Capture the cell that displays the provided text and extract its (x, y) central coordinate. 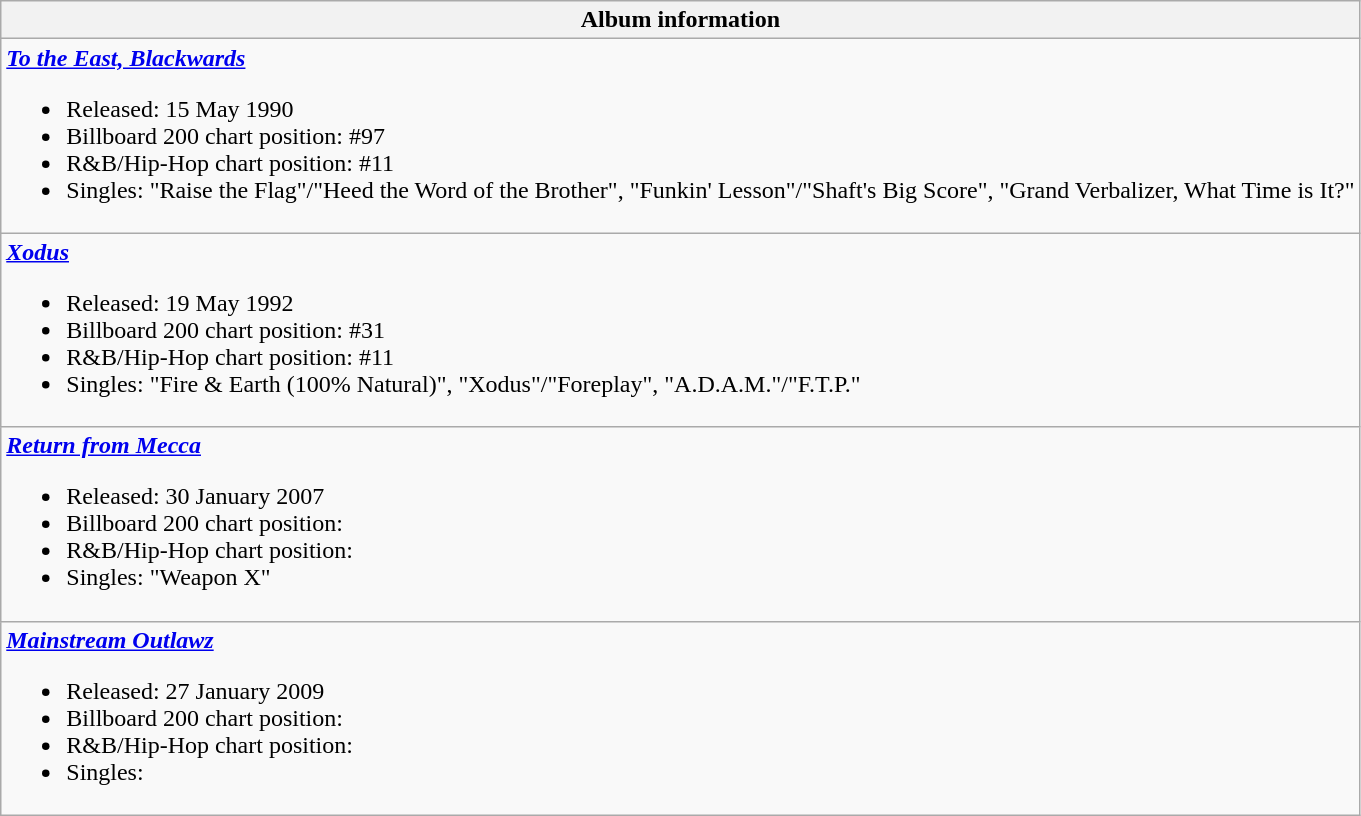
Return from MeccaReleased: 30 January 2007Billboard 200 chart position:R&B/Hip-Hop chart position:Singles: "Weapon X" (680, 524)
Album information (680, 20)
Mainstream OutlawzReleased: 27 January 2009Billboard 200 chart position:R&B/Hip-Hop chart position:Singles: (680, 718)
